Output the (x, y) coordinate of the center of the cell containing the given text.  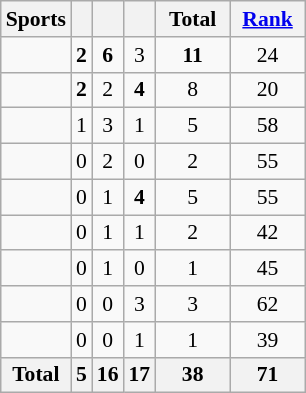
58 (268, 126)
24 (268, 55)
8 (192, 90)
20 (268, 90)
16 (108, 375)
62 (268, 304)
71 (268, 375)
Sports (36, 19)
11 (192, 55)
17 (139, 375)
Rank (268, 19)
39 (268, 340)
38 (192, 375)
45 (268, 269)
42 (268, 233)
6 (108, 55)
